Capture the cell that displays the provided text and extract its [x, y] central coordinate. 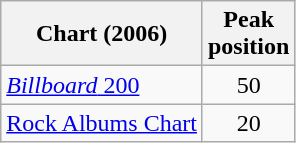
20 [248, 123]
50 [248, 85]
Peakposition [248, 34]
Rock Albums Chart [102, 123]
Billboard 200 [102, 85]
Chart (2006) [102, 34]
